From the cell containing the given text, extract its center point as (X, Y) coordinate. 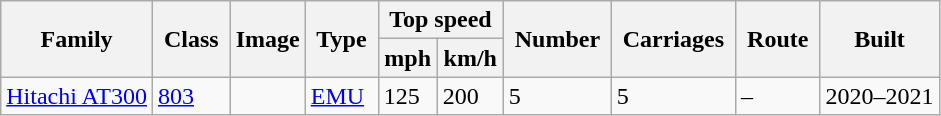
Class (191, 39)
Number (557, 39)
125 (408, 96)
2020–2021 (880, 96)
km/h (470, 58)
803 (191, 96)
Top speed (440, 20)
Carriages (673, 39)
Built (880, 39)
Type (342, 39)
Route (778, 39)
– (778, 96)
Family (77, 39)
EMU (342, 96)
Image (268, 39)
Hitachi AT300 (77, 96)
mph (408, 58)
200 (470, 96)
